Determine the (X, Y) coordinate at the center of the cell enclosing the given text.  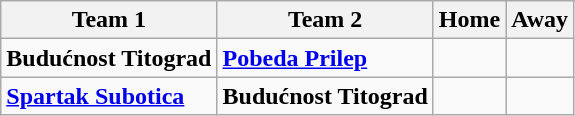
Team 2 (325, 20)
Home (469, 20)
Away (540, 20)
Spartak Subotica (109, 96)
Pobeda Prilep (325, 58)
Team 1 (109, 20)
